Capture the cell that displays the provided text and extract its (x, y) central coordinate. 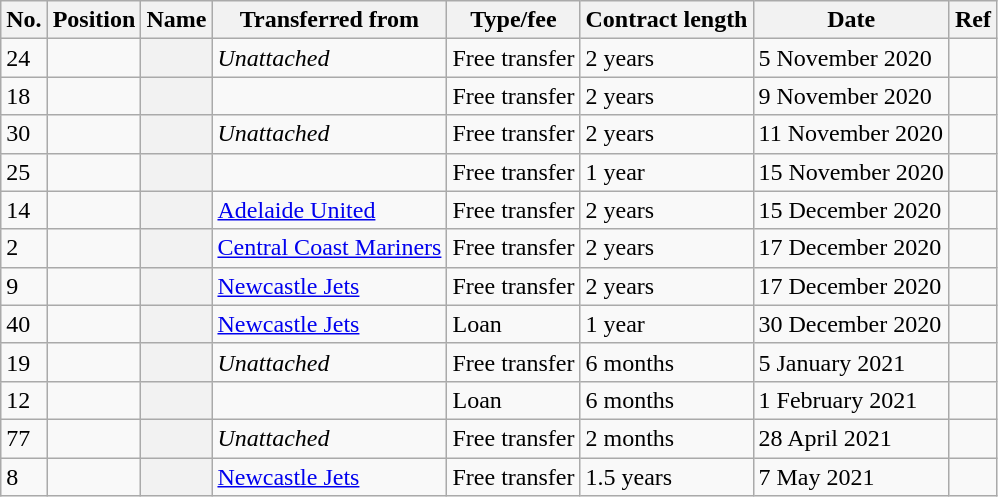
Name (176, 20)
1 February 2021 (851, 400)
28 April 2021 (851, 438)
18 (24, 96)
9 November 2020 (851, 96)
19 (24, 362)
2 months (666, 438)
9 (24, 286)
Type/fee (514, 20)
24 (24, 58)
Central Coast Mariners (330, 248)
25 (24, 172)
Ref (972, 20)
30 (24, 134)
5 January 2021 (851, 362)
40 (24, 324)
8 (24, 477)
Transferred from (330, 20)
14 (24, 210)
2 (24, 248)
12 (24, 400)
Adelaide United (330, 210)
7 May 2021 (851, 477)
11 November 2020 (851, 134)
30 December 2020 (851, 324)
Contract length (666, 20)
15 December 2020 (851, 210)
77 (24, 438)
1.5 years (666, 477)
Position (94, 20)
Date (851, 20)
15 November 2020 (851, 172)
No. (24, 20)
5 November 2020 (851, 58)
